Detect which cell encompasses the target text, then output its (x, y) center coordinate. 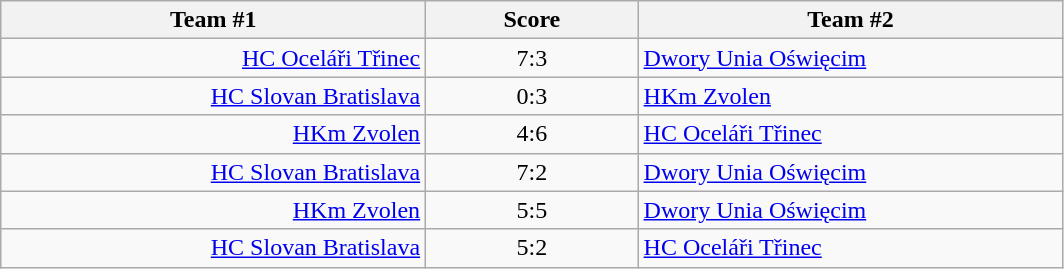
7:2 (532, 172)
5:5 (532, 210)
Score (532, 20)
4:6 (532, 134)
5:2 (532, 248)
0:3 (532, 96)
Team #1 (214, 20)
7:3 (532, 58)
Team #2 (850, 20)
